Extract the (x, y) coordinate from the center of the cell holding the provided text.  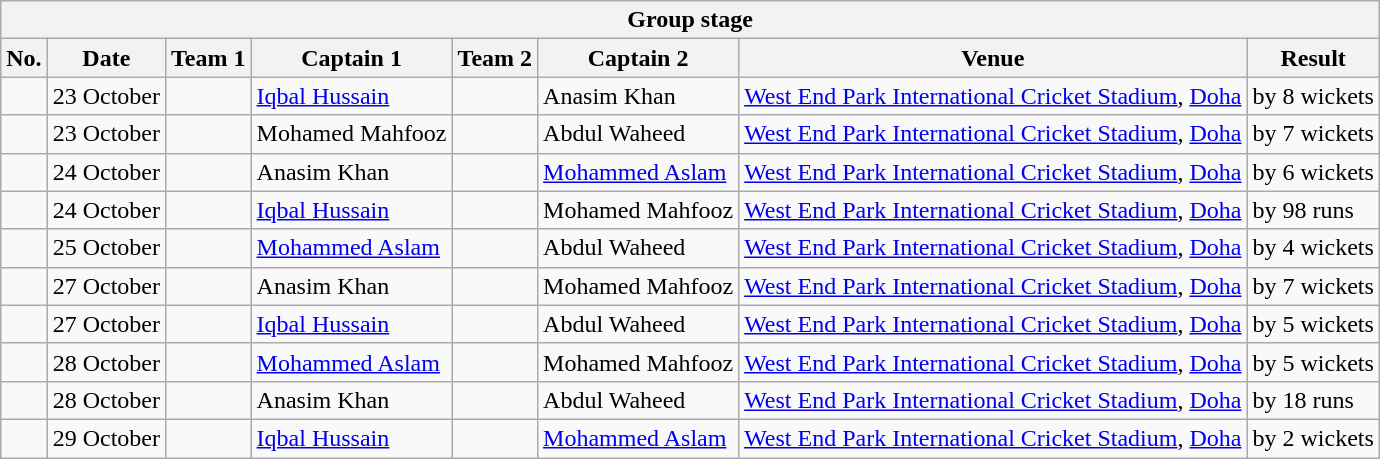
by 8 wickets (1313, 96)
Captain 2 (638, 58)
Group stage (690, 20)
by 18 runs (1313, 400)
No. (24, 58)
by 98 runs (1313, 210)
by 6 wickets (1313, 172)
Result (1313, 58)
Team 1 (209, 58)
25 October (106, 248)
29 October (106, 438)
Captain 1 (352, 58)
Venue (993, 58)
by 4 wickets (1313, 248)
Team 2 (495, 58)
by 2 wickets (1313, 438)
Date (106, 58)
